Detect which cell encompasses the target text, then output its (X, Y) center coordinate. 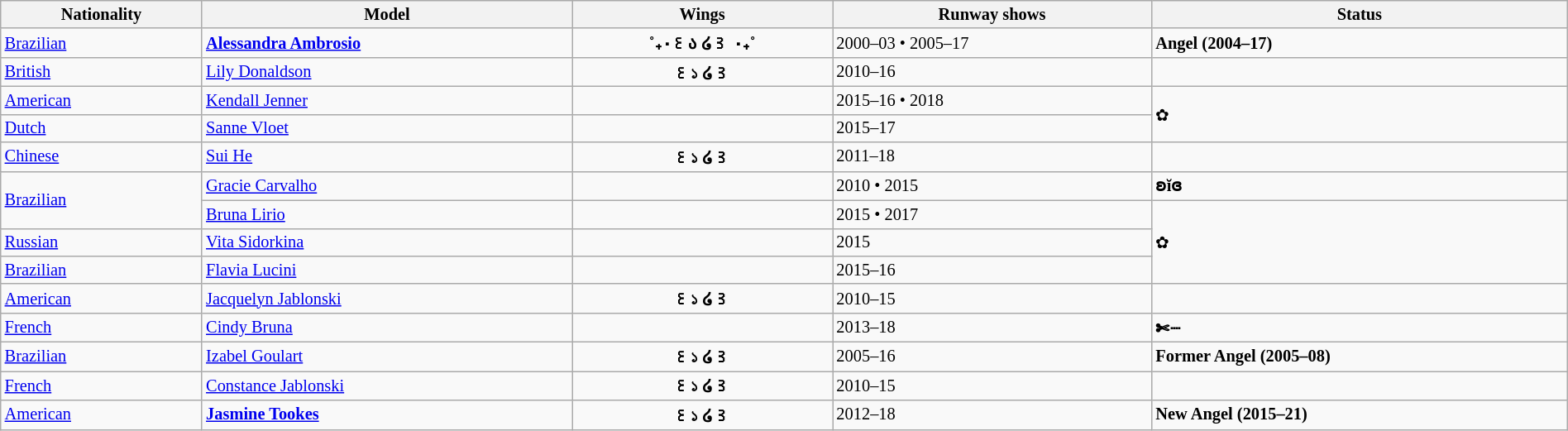
2011–18 (992, 157)
2015–16 (992, 270)
Sanne Vloet (387, 128)
2005–16 (992, 356)
Flavia Lucini (387, 270)
Chinese (101, 157)
New Angel (2015–21) (1360, 415)
2015 (992, 242)
Jacquelyn Jablonski (387, 298)
Angel (2004–17) (1360, 43)
2015 • 2017 (992, 214)
Russian (101, 242)
2000–03 • 2005–17 (992, 43)
2012–18 (992, 415)
Status (1360, 14)
Izabel Goulart (387, 356)
Kendall Jenner (387, 100)
Former Angel (2005–08) (1360, 356)
Cindy Bruna (387, 328)
Gracie Carvalho (387, 185)
2010 • 2015 (992, 185)
˚₊‧꒰ა ໒꒱ ‧₊˚ (703, 43)
2015–17 (992, 128)
Alessandra Ambrosio (387, 43)
Nationality (101, 14)
Bruna Lirio (387, 214)
British (101, 71)
2010–16 (992, 71)
Lily Donaldson (387, 71)
Wings (703, 14)
Runway shows (992, 14)
ʚĭɞ (1360, 185)
Sui He (387, 157)
2015–16 • 2018 (992, 100)
Model (387, 14)
✄┈ (1360, 328)
Vita Sidorkina (387, 242)
Constance Jablonski (387, 386)
Jasmine Tookes (387, 415)
2013–18 (992, 328)
Dutch (101, 128)
